Extract the (X, Y) coordinate from the center of the cell holding the provided text.  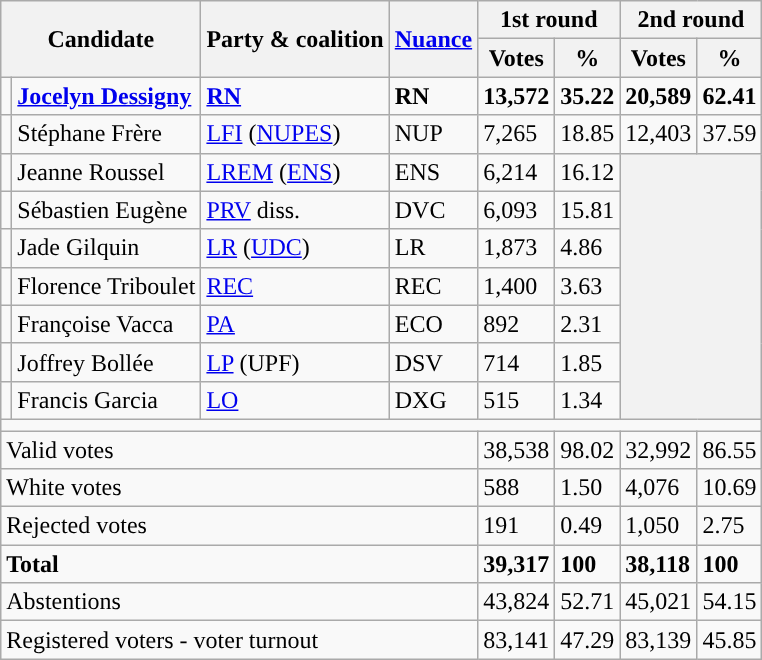
98.02 (588, 449)
Rejected votes (240, 526)
Jeanne Roussel (106, 172)
Party & coalition (295, 39)
Françoise Vacca (106, 324)
Jade Gilquin (106, 248)
6,214 (516, 172)
4.86 (588, 248)
588 (516, 488)
13,572 (516, 96)
20,589 (658, 96)
3.63 (588, 286)
1,400 (516, 286)
6,093 (516, 210)
LFI (NUPES) (295, 134)
37.59 (730, 134)
54.15 (730, 602)
83,141 (516, 640)
1st round (549, 20)
18.85 (588, 134)
62.41 (730, 96)
Florence Triboulet (106, 286)
1,873 (516, 248)
NUP (433, 134)
Joffrey Bollée (106, 362)
LO (295, 400)
83,139 (658, 640)
52.71 (588, 602)
15.81 (588, 210)
191 (516, 526)
38,118 (658, 564)
38,538 (516, 449)
515 (516, 400)
Francis Garcia (106, 400)
Valid votes (240, 449)
4,076 (658, 488)
16.12 (588, 172)
32,992 (658, 449)
LREM (ENS) (295, 172)
LR (433, 248)
35.22 (588, 96)
45.85 (730, 640)
Candidate (101, 39)
10.69 (730, 488)
1.85 (588, 362)
Total (240, 564)
Stéphane Frère (106, 134)
7,265 (516, 134)
Jocelyn Dessigny (106, 96)
39,317 (516, 564)
Sébastien Eugène (106, 210)
LR (UDC) (295, 248)
0.49 (588, 526)
ENS (433, 172)
LP (UPF) (295, 362)
DXG (433, 400)
43,824 (516, 602)
2nd round (691, 20)
1,050 (658, 526)
DSV (433, 362)
86.55 (730, 449)
2.75 (730, 526)
1.34 (588, 400)
2.31 (588, 324)
714 (516, 362)
White votes (240, 488)
892 (516, 324)
PA (295, 324)
Registered voters - voter turnout (240, 640)
Nuance (433, 39)
45,021 (658, 602)
47.29 (588, 640)
PRV diss. (295, 210)
1.50 (588, 488)
ECO (433, 324)
DVC (433, 210)
12,403 (658, 134)
Abstentions (240, 602)
